Return [x, y] of the center of cell containing provided text 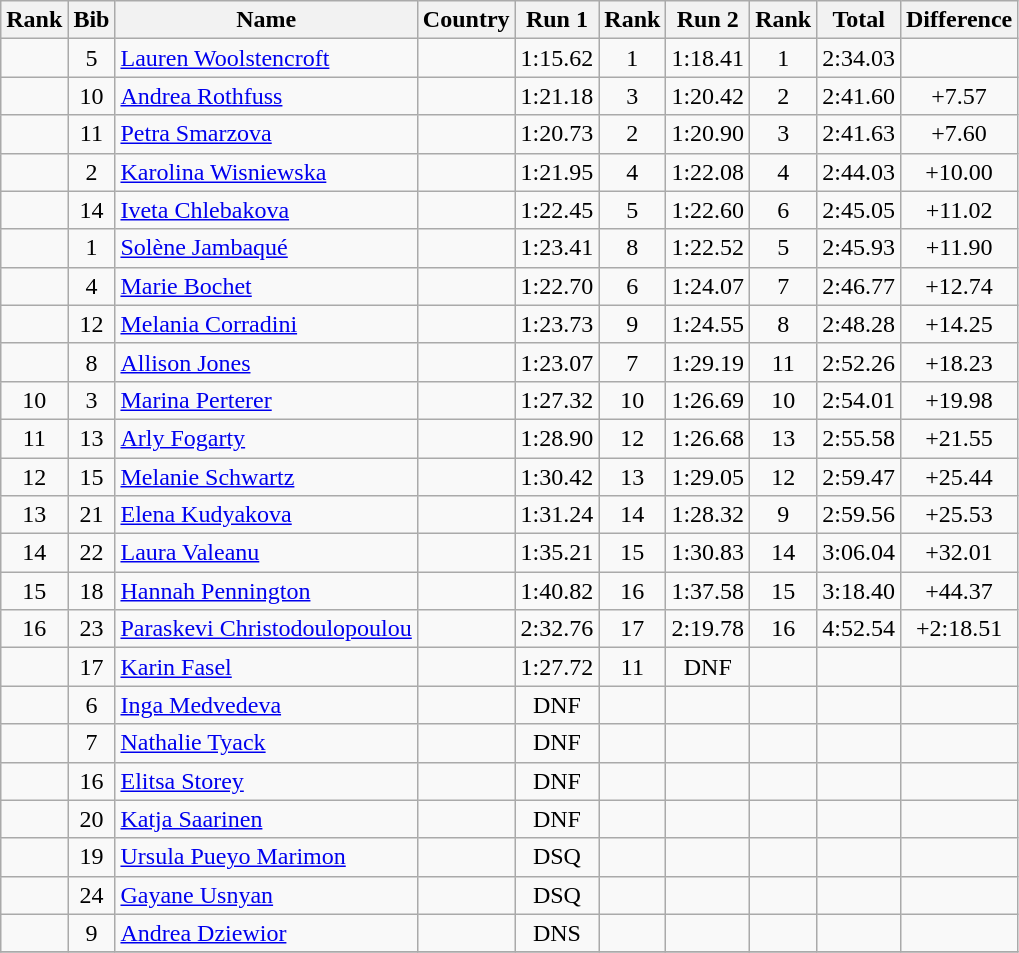
19 [92, 857]
2:45.05 [859, 210]
Lauren Woolstencroft [266, 58]
+32.01 [958, 553]
2:45.93 [859, 248]
Petra Smarzova [266, 134]
Karolina Wisniewska [266, 172]
Iveta Chlebakova [266, 210]
Andrea Rothfuss [266, 96]
Melania Corradini [266, 324]
+18.23 [958, 362]
+11.02 [958, 210]
1:22.45 [557, 210]
2:46.77 [859, 286]
Bib [92, 20]
Difference [958, 20]
1:22.08 [708, 172]
Inga Medvedeva [266, 705]
1:15.62 [557, 58]
2:34.03 [859, 58]
2:59.47 [859, 477]
2:54.01 [859, 400]
24 [92, 895]
2:41.60 [859, 96]
21 [92, 515]
1:20.42 [708, 96]
1:26.68 [708, 438]
+2:18.51 [958, 629]
Andrea Dziewior [266, 933]
Marina Perterer [266, 400]
+44.37 [958, 591]
Marie Bochet [266, 286]
+7.57 [958, 96]
1:18.41 [708, 58]
Laura Valeanu [266, 553]
1:35.21 [557, 553]
+12.74 [958, 286]
Gayane Usnyan [266, 895]
Solène Jambaqué [266, 248]
Allison Jones [266, 362]
1:24.55 [708, 324]
1:31.24 [557, 515]
Melanie Schwartz [266, 477]
1:20.73 [557, 134]
3:06.04 [859, 553]
Arly Fogarty [266, 438]
1:27.72 [557, 667]
2:44.03 [859, 172]
1:20.90 [708, 134]
1:24.07 [708, 286]
Elitsa Storey [266, 781]
1:21.18 [557, 96]
1:29.05 [708, 477]
Elena Kudyakova [266, 515]
Nathalie Tyack [266, 743]
4:52.54 [859, 629]
+25.53 [958, 515]
3:18.40 [859, 591]
Total [859, 20]
2:19.78 [708, 629]
+21.55 [958, 438]
1:23.73 [557, 324]
Run 1 [557, 20]
2:41.63 [859, 134]
1:22.60 [708, 210]
2:52.26 [859, 362]
1:40.82 [557, 591]
1:26.69 [708, 400]
1:37.58 [708, 591]
1:27.32 [557, 400]
2:32.76 [557, 629]
+7.60 [958, 134]
Karin Fasel [266, 667]
1:30.42 [557, 477]
Paraskevi Christodoulopoulou [266, 629]
1:21.95 [557, 172]
1:23.07 [557, 362]
22 [92, 553]
+10.00 [958, 172]
Ursula Pueyo Marimon [266, 857]
Hannah Pennington [266, 591]
1:30.83 [708, 553]
2:55.58 [859, 438]
+19.98 [958, 400]
+14.25 [958, 324]
Country [466, 20]
1:28.32 [708, 515]
2:48.28 [859, 324]
20 [92, 819]
Run 2 [708, 20]
1:22.70 [557, 286]
23 [92, 629]
+11.90 [958, 248]
2:59.56 [859, 515]
Katja Saarinen [266, 819]
1:29.19 [708, 362]
18 [92, 591]
1:22.52 [708, 248]
1:28.90 [557, 438]
+25.44 [958, 477]
1:23.41 [557, 248]
DNS [557, 933]
Name [266, 20]
